Extract the (x, y) coordinate from the center of the cell holding the provided text.  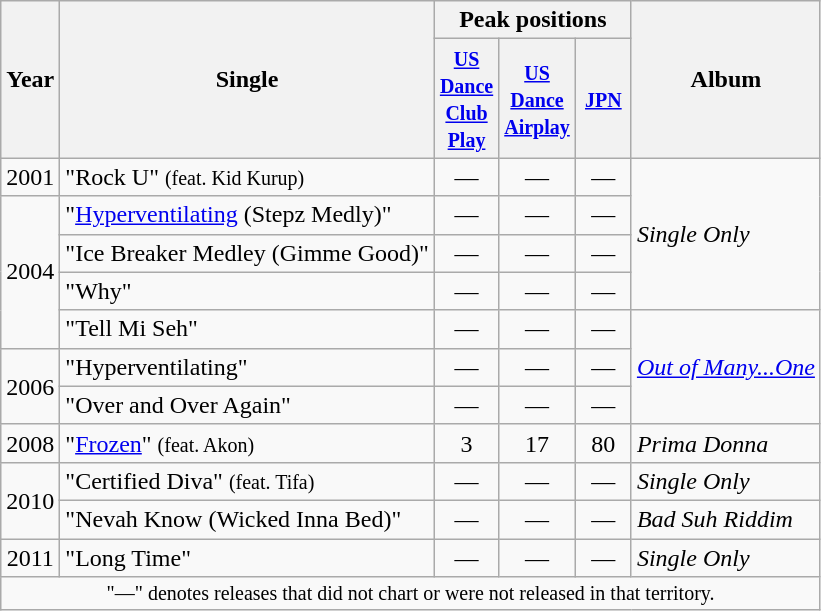
"Ice Breaker Medley (Gimme Good)" (248, 253)
US Dance Airplay (538, 98)
Out of Many...One (726, 367)
"Over and Over Again" (248, 405)
"Long Time" (248, 557)
JPN (603, 98)
Year (30, 80)
2001 (30, 177)
Peak positions (532, 20)
"Hyperventilating" (248, 367)
US Dance Club Play (466, 98)
"Nevah Know (Wicked Inna Bed)" (248, 519)
17 (538, 443)
2004 (30, 272)
2006 (30, 386)
Bad Suh Riddim (726, 519)
2008 (30, 443)
Single (248, 80)
Prima Donna (726, 443)
"Rock U" (feat. Kid Kurup) (248, 177)
"—" denotes releases that did not chart or were not released in that territory. (411, 594)
2011 (30, 557)
3 (466, 443)
"Hyperventilating (Stepz Medly)" (248, 215)
"Frozen" (feat. Akon) (248, 443)
"Tell Mi Seh" (248, 329)
"Certified Diva" (feat. Tifa) (248, 481)
Album (726, 80)
"Why" (248, 291)
80 (603, 443)
2010 (30, 500)
